Pinpoint the cell where the given text exists, returning its (X, Y) midpoint coordinate. 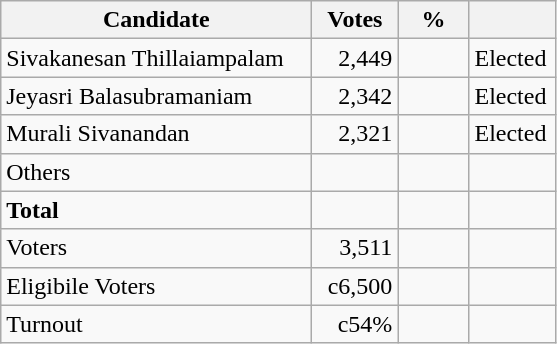
2,321 (355, 134)
2,449 (355, 58)
Jeyasri Balasubramaniam (156, 96)
c6,500 (355, 286)
Murali Sivanandan (156, 134)
Voters (156, 248)
Turnout (156, 324)
3,511 (355, 248)
Sivakanesan Thillaiampalam (156, 58)
Others (156, 172)
2,342 (355, 96)
c54% (355, 324)
% (434, 20)
Candidate (156, 20)
Eligibile Voters (156, 286)
Votes (355, 20)
Total (156, 210)
